Scan for the cell matching the given text and deliver its [x, y] coordinate at center. 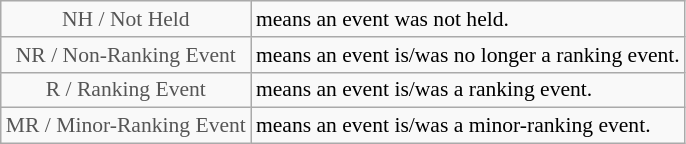
R / Ranking Event [126, 90]
means an event was not held. [468, 19]
means an event is/was a minor-ranking event. [468, 126]
MR / Minor-Ranking Event [126, 126]
NH / Not Held [126, 19]
NR / Non-Ranking Event [126, 55]
means an event is/was a ranking event. [468, 90]
means an event is/was no longer a ranking event. [468, 55]
